Capture the cell that displays the provided text and extract its (x, y) central coordinate. 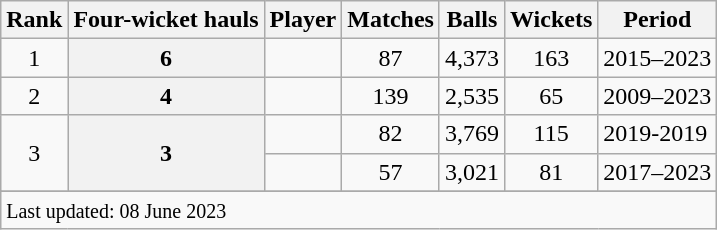
163 (550, 58)
2017–2023 (658, 172)
Rank (34, 20)
2009–2023 (658, 96)
Balls (472, 20)
115 (550, 134)
81 (550, 172)
3,769 (472, 134)
Wickets (550, 20)
Matches (391, 20)
57 (391, 172)
82 (391, 134)
2015–2023 (658, 58)
Four-wicket hauls (166, 20)
2 (34, 96)
87 (391, 58)
6 (166, 58)
2,535 (472, 96)
65 (550, 96)
3,021 (472, 172)
Period (658, 20)
1 (34, 58)
2019-2019 (658, 134)
Player (303, 20)
Last updated: 08 June 2023 (359, 210)
139 (391, 96)
4 (166, 96)
4,373 (472, 58)
